Search for the cell housing the specified text and yield its (x, y) center coordinate. 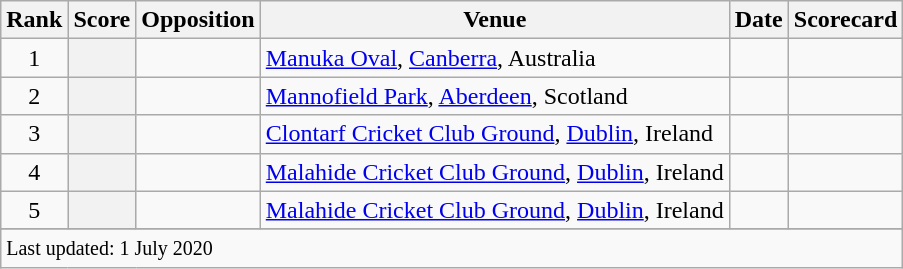
Scorecard (846, 20)
Mannofield Park, Aberdeen, Scotland (494, 96)
Venue (494, 20)
1 (34, 58)
Rank (34, 20)
Opposition (198, 20)
Manuka Oval, Canberra, Australia (494, 58)
4 (34, 172)
2 (34, 96)
3 (34, 134)
Clontarf Cricket Club Ground, Dublin, Ireland (494, 134)
Score (102, 20)
Last updated: 1 July 2020 (452, 248)
Date (758, 20)
5 (34, 210)
